Locate the cell with the specified text and output its [X, Y] center coordinate. 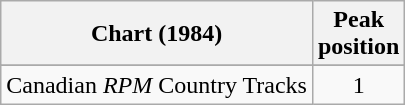
Peakposition [358, 34]
Chart (1984) [157, 34]
1 [358, 85]
Canadian RPM Country Tracks [157, 85]
